Return the [x, y] coordinate for the center point of the cell that contains the specified text.  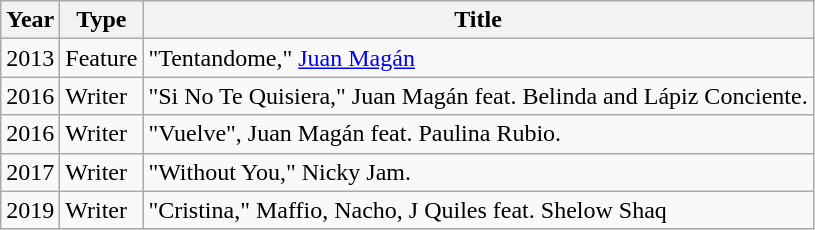
2019 [30, 210]
Year [30, 20]
"Without You," Nicky Jam. [478, 172]
Feature [102, 58]
Title [478, 20]
Type [102, 20]
"Cristina," Maffio, Nacho, J Quiles feat. Shelow Shaq [478, 210]
"Vuelve", Juan Magán feat. Paulina Rubio. [478, 134]
2017 [30, 172]
"Si No Te Quisiera," Juan Magán feat. Belinda and Lápiz Conciente. [478, 96]
2013 [30, 58]
"Tentandome," Juan Magán [478, 58]
